Return the (x, y) coordinate for the center point of the cell that contains the specified text.  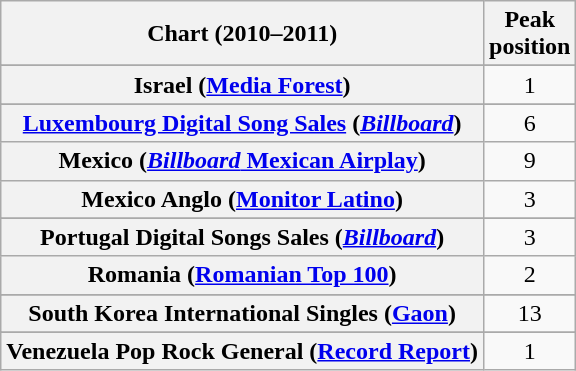
Mexico Anglo (Monitor Latino) (242, 199)
Israel (Media Forest) (242, 85)
Luxembourg Digital Song Sales (Billboard) (242, 123)
6 (530, 123)
Portugal Digital Songs Sales (Billboard) (242, 237)
Mexico (Billboard Mexican Airplay) (242, 161)
2 (530, 275)
South Korea International Singles (Gaon) (242, 313)
Chart (2010–2011) (242, 34)
13 (530, 313)
Romania (Romanian Top 100) (242, 275)
Peakposition (530, 34)
9 (530, 161)
Venezuela Pop Rock General (Record Report) (242, 351)
